Scan for the cell matching the given text and deliver its (x, y) coordinate at center. 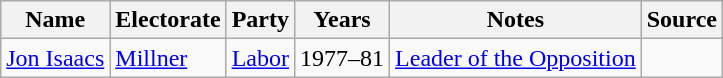
Party (260, 20)
Years (342, 20)
Notes (516, 20)
Name (56, 20)
Leader of the Opposition (516, 58)
1977–81 (342, 58)
Labor (260, 58)
Electorate (168, 20)
Jon Isaacs (56, 58)
Source (682, 20)
Millner (168, 58)
